Return (X, Y) of the center of cell containing provided text 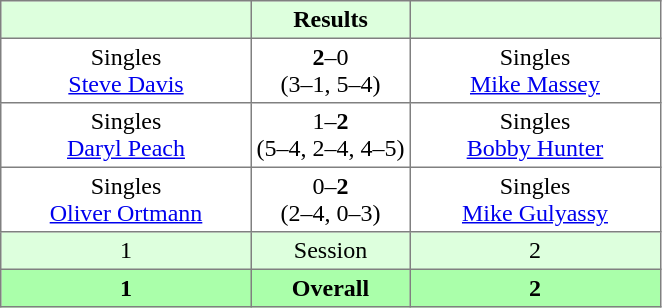
Results (330, 20)
Session (330, 251)
2–0(3–1, 5–4) (330, 70)
0–2(2–4, 0–3) (330, 199)
1–2(5–4, 2–4, 4–5) (330, 135)
SinglesMike Gulyassy (535, 199)
SinglesOliver Ortmann (126, 199)
SinglesDaryl Peach (126, 135)
SinglesMike Massey (535, 70)
Overall (330, 288)
SinglesBobby Hunter (535, 135)
SinglesSteve Davis (126, 70)
